Detect which cell encompasses the target text, then output its [x, y] center coordinate. 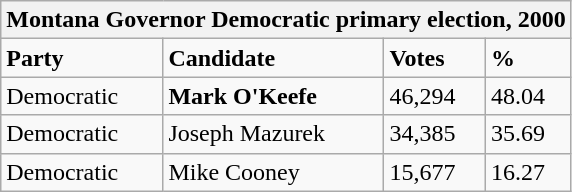
35.69 [528, 134]
Mike Cooney [274, 172]
15,677 [435, 172]
34,385 [435, 134]
Mark O'Keefe [274, 96]
46,294 [435, 96]
% [528, 58]
48.04 [528, 96]
Votes [435, 58]
Montana Governor Democratic primary election, 2000 [286, 20]
16.27 [528, 172]
Candidate [274, 58]
Joseph Mazurek [274, 134]
Party [82, 58]
